Return [X, Y] of the center of cell containing provided text 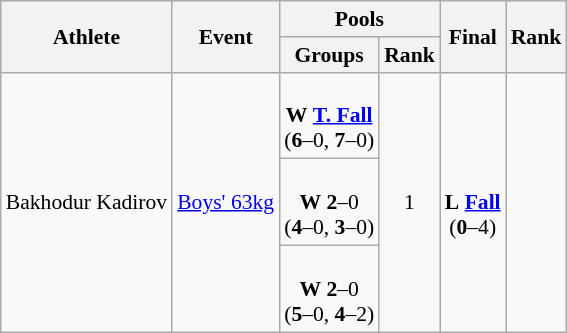
Boys' 63kg [226, 202]
Groups [329, 55]
W 2–0(4–0, 3–0) [329, 202]
Athlete [86, 36]
1 [410, 202]
W T. Fall(6–0, 7–0) [329, 116]
Bakhodur Kadirov [86, 202]
L Fall(0–4) [473, 202]
Final [473, 36]
W 2–0(5–0, 4–2) [329, 290]
Event [226, 36]
Pools [360, 19]
